For the text-containing cell, return its midpoint in [X, Y] coordinate format. 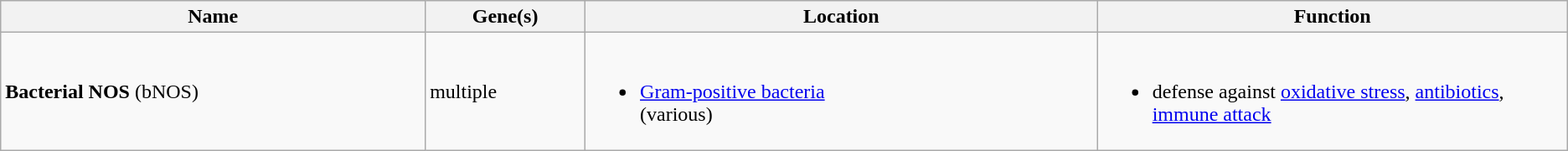
defense against oxidative stress, antibiotics, immune attack [1332, 91]
Gram-positive bacteria(various) [842, 91]
Bacterial NOS (bNOS) [213, 91]
multiple [506, 91]
Gene(s) [506, 17]
Name [213, 17]
Function [1332, 17]
Location [842, 17]
